From the cell containing the given text, extract its center point as [X, Y] coordinate. 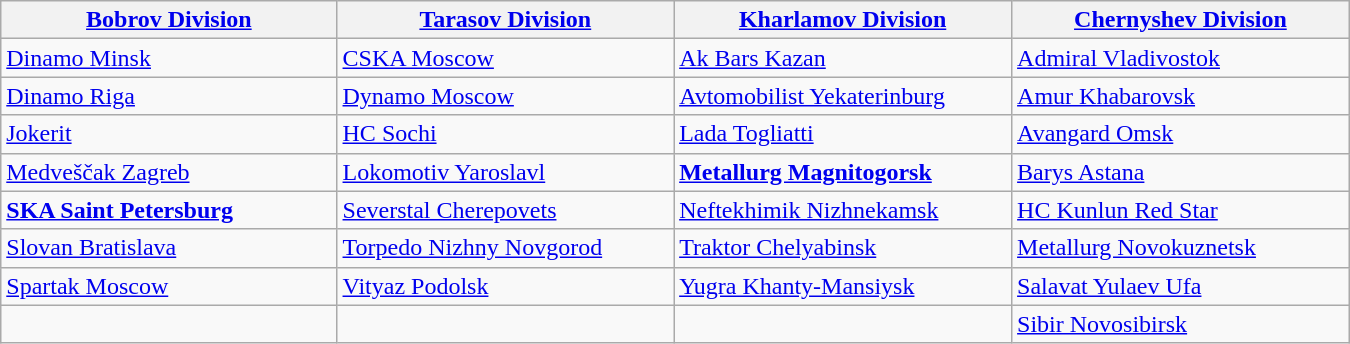
Admiral Vladivostok [1181, 58]
Bobrov Division [169, 20]
Kharlamov Division [843, 20]
Torpedo Nizhny Novgorod [506, 248]
Metallurg Magnitogorsk [843, 172]
Spartak Moscow [169, 286]
Traktor Chelyabinsk [843, 248]
SKA Saint Petersburg [169, 210]
Avtomobilist Yekaterinburg [843, 96]
Dinamo Minsk [169, 58]
Vityaz Podolsk [506, 286]
Slovan Bratislava [169, 248]
Ak Bars Kazan [843, 58]
Jokerit [169, 134]
Sibir Novosibirsk [1181, 324]
Chernyshev Division [1181, 20]
Severstal Cherepovets [506, 210]
Yugra Khanty-Mansiysk [843, 286]
Lada Togliatti [843, 134]
HC Sochi [506, 134]
HC Kunlun Red Star [1181, 210]
CSKA Moscow [506, 58]
Tarasov Division [506, 20]
Dinamo Riga [169, 96]
Amur Khabarovsk [1181, 96]
Neftekhimik Nizhnekamsk [843, 210]
Medveščak Zagreb [169, 172]
Metallurg Novokuznetsk [1181, 248]
Dynamo Moscow [506, 96]
Salavat Yulaev Ufa [1181, 286]
Avangard Omsk [1181, 134]
Lokomotiv Yaroslavl [506, 172]
Barys Astana [1181, 172]
